Identify which cell holds the provided text, then report its [x, y] central coordinate. 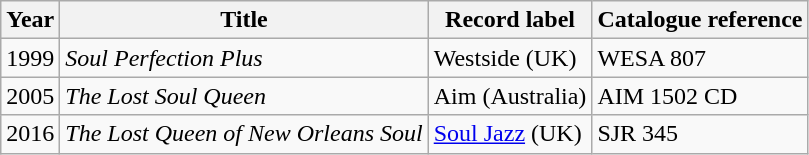
2016 [30, 134]
Year [30, 20]
Westside (UK) [510, 58]
Catalogue reference [700, 20]
Record label [510, 20]
Soul Jazz (UK) [510, 134]
The Lost Soul Queen [244, 96]
1999 [30, 58]
Aim (Australia) [510, 96]
SJR 345 [700, 134]
WESA 807 [700, 58]
AIM 1502 CD [700, 96]
2005 [30, 96]
The Lost Queen of New Orleans Soul [244, 134]
Title [244, 20]
Soul Perfection Plus [244, 58]
